Pinpoint the cell where the given text exists, returning its (X, Y) midpoint coordinate. 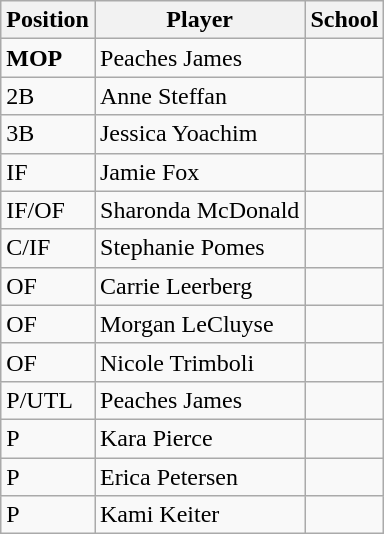
Morgan LeCluyse (199, 324)
Kara Pierce (199, 438)
Sharonda McDonald (199, 210)
2B (48, 96)
Stephanie Pomes (199, 248)
Player (199, 20)
Position (48, 20)
IF/OF (48, 210)
Erica Petersen (199, 477)
P/UTL (48, 400)
Nicole Trimboli (199, 362)
Kami Keiter (199, 515)
MOP (48, 58)
C/IF (48, 248)
Jamie Fox (199, 172)
School (344, 20)
Jessica Yoachim (199, 134)
IF (48, 172)
Carrie Leerberg (199, 286)
Anne Steffan (199, 96)
3B (48, 134)
